Detect which cell encompasses the target text, then output its [x, y] center coordinate. 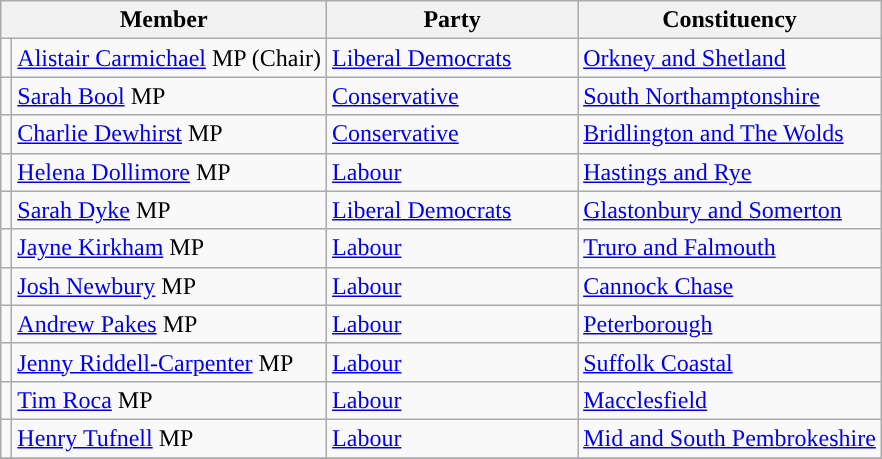
Party [452, 20]
Orkney and Shetland [730, 58]
Josh Newbury MP [170, 286]
Mid and South Pembrokeshire [730, 438]
Charlie Dewhirst MP [170, 134]
Jayne Kirkham MP [170, 248]
Constituency [730, 20]
Glastonbury and Somerton [730, 210]
Macclesfield [730, 400]
Cannock Chase [730, 286]
South Northamptonshire [730, 96]
Hastings and Rye [730, 172]
Truro and Falmouth [730, 248]
Bridlington and The Wolds [730, 134]
Member [164, 20]
Sarah Bool MP [170, 96]
Tim Roca MP [170, 400]
Alistair Carmichael MP (Chair) [170, 58]
Andrew Pakes MP [170, 324]
Jenny Riddell-Carpenter MP [170, 362]
Peterborough [730, 324]
Sarah Dyke MP [170, 210]
Henry Tufnell MP [170, 438]
Suffolk Coastal [730, 362]
Helena Dollimore MP [170, 172]
